From the cell containing the given text, extract its center point as [x, y] coordinate. 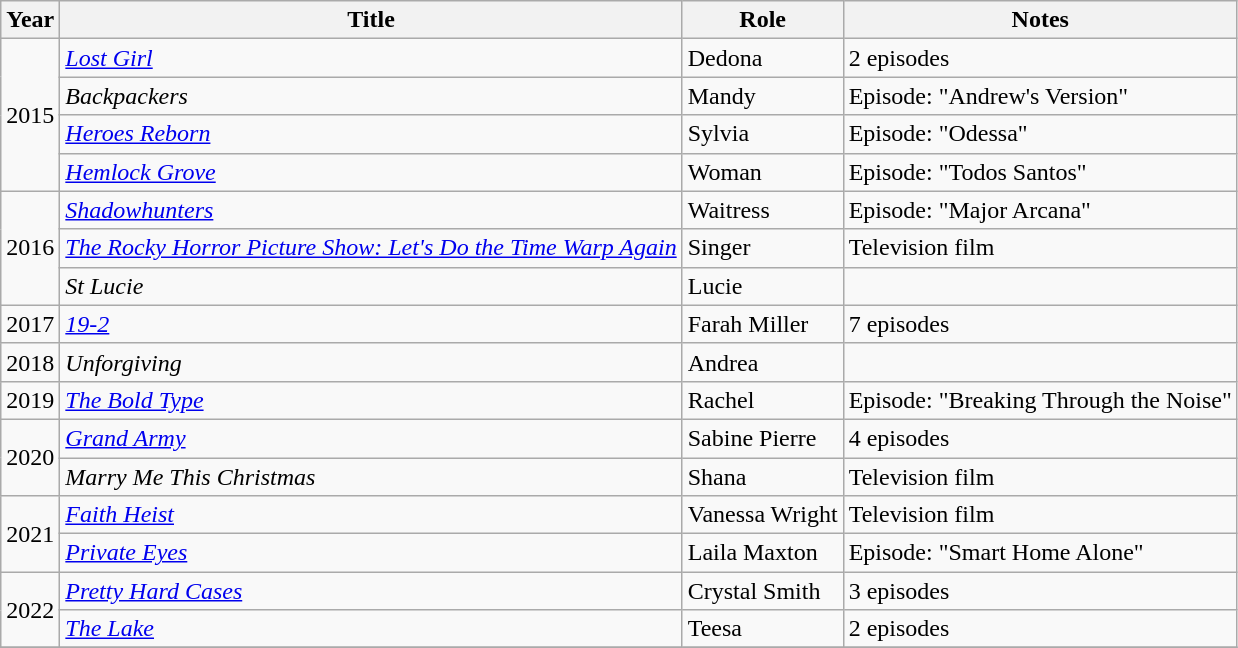
Unforgiving [371, 362]
Lost Girl [371, 58]
4 episodes [1040, 438]
Grand Army [371, 438]
Shana [762, 477]
Farah Miller [762, 324]
Vanessa Wright [762, 515]
2016 [30, 248]
Teesa [762, 629]
Heroes Reborn [371, 134]
Title [371, 20]
Faith Heist [371, 515]
Sylvia [762, 134]
The Rocky Horror Picture Show: Let's Do the Time Warp Again [371, 248]
3 episodes [1040, 591]
2019 [30, 400]
2015 [30, 115]
2021 [30, 534]
Dedona [762, 58]
Episode: "Smart Home Alone" [1040, 553]
Laila Maxton [762, 553]
2018 [30, 362]
Pretty Hard Cases [371, 591]
19-2 [371, 324]
Shadowhunters [371, 210]
Episode: "Andrew's Version" [1040, 96]
Crystal Smith [762, 591]
Sabine Pierre [762, 438]
Role [762, 20]
Singer [762, 248]
The Lake [371, 629]
Marry Me This Christmas [371, 477]
The Bold Type [371, 400]
Episode: "Breaking Through the Noise" [1040, 400]
Mandy [762, 96]
7 episodes [1040, 324]
Episode: "Major Arcana" [1040, 210]
Rachel [762, 400]
Episode: "Todos Santos" [1040, 172]
St Lucie [371, 286]
Private Eyes [371, 553]
Year [30, 20]
Backpackers [371, 96]
2017 [30, 324]
Notes [1040, 20]
Woman [762, 172]
Waitress [762, 210]
2020 [30, 457]
Hemlock Grove [371, 172]
Episode: "Odessa" [1040, 134]
Lucie [762, 286]
2022 [30, 610]
Andrea [762, 362]
